Provide the [x, y] coordinate of the cell's center where the given text is located.  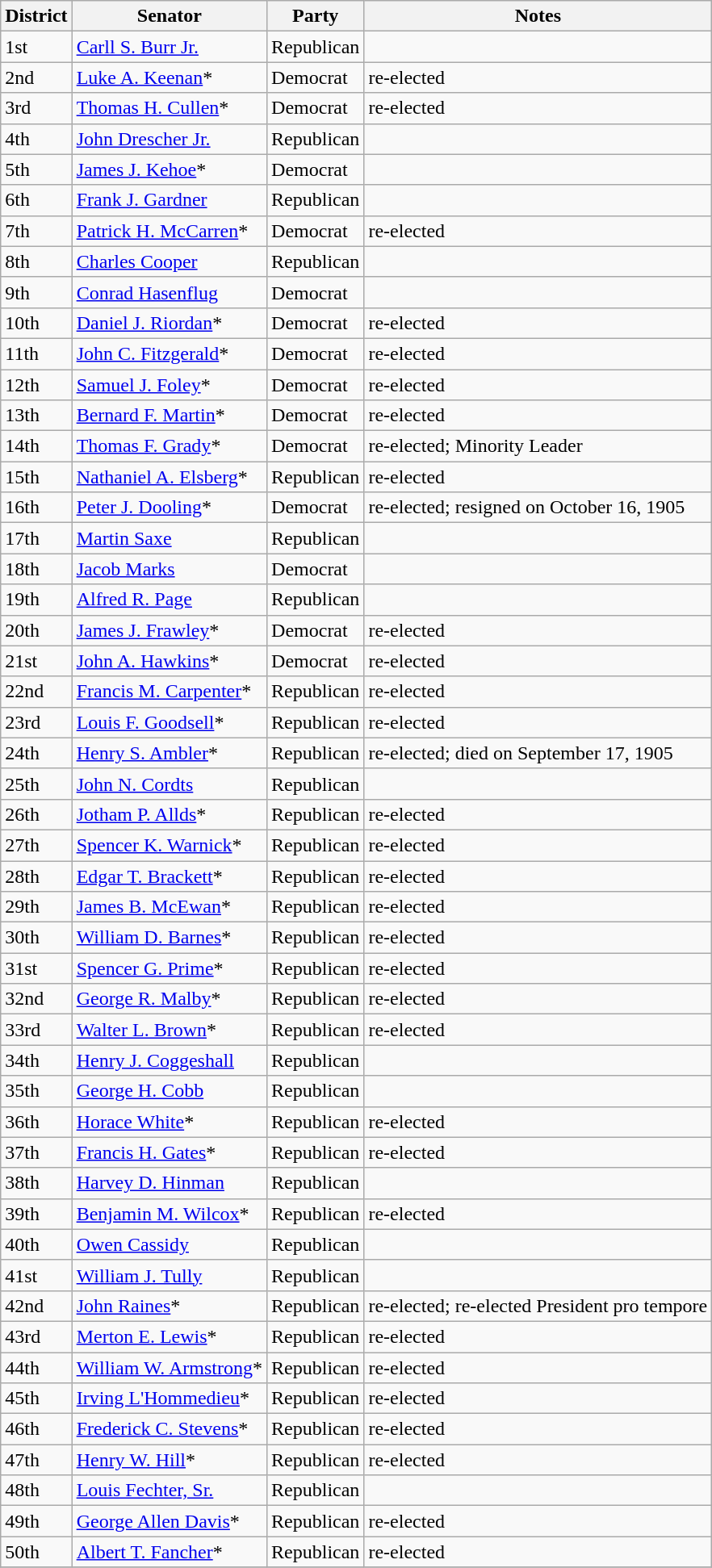
34th [36, 1060]
49th [36, 1521]
46th [36, 1429]
John Raines* [170, 1306]
21st [36, 661]
Louis Fechter, Sr. [170, 1491]
26th [36, 814]
30th [36, 938]
William W. Armstrong* [170, 1368]
John A. Hawkins* [170, 661]
Peter J. Dooling* [170, 508]
Spencer G. Prime* [170, 968]
Walter L. Brown* [170, 1030]
James J. Kehoe* [170, 169]
16th [36, 508]
11th [36, 353]
Jotham P. Allds* [170, 814]
43rd [36, 1336]
Thomas H. Cullen* [170, 108]
47th [36, 1460]
39th [36, 1214]
19th [36, 600]
re-elected; re-elected President pro tempore [538, 1306]
48th [36, 1491]
28th [36, 876]
Bernard F. Martin* [170, 416]
Martin Saxe [170, 538]
Albert T. Fancher* [170, 1552]
20th [36, 630]
25th [36, 784]
44th [36, 1368]
41st [36, 1275]
38th [36, 1183]
50th [36, 1552]
John Drescher Jr. [170, 139]
re-elected; resigned on October 16, 1905 [538, 508]
13th [36, 416]
22nd [36, 692]
George Allen Davis* [170, 1521]
12th [36, 385]
10th [36, 323]
8th [36, 261]
9th [36, 292]
Nathaniel A. Elsberg* [170, 477]
Notes [538, 16]
John C. Fitzgerald* [170, 353]
Jacob Marks [170, 569]
Patrick H. McCarren* [170, 231]
Carll S. Burr Jr. [170, 47]
31st [36, 968]
23rd [36, 722]
Luke A. Keenan* [170, 77]
27th [36, 845]
Frederick C. Stevens* [170, 1429]
Edgar T. Brackett* [170, 876]
Daniel J. Riordan* [170, 323]
Henry W. Hill* [170, 1460]
32nd [36, 999]
1st [36, 47]
Frank J. Gardner [170, 200]
District [36, 16]
Charles Cooper [170, 261]
15th [36, 477]
45th [36, 1399]
35th [36, 1091]
24th [36, 753]
42nd [36, 1306]
Benjamin M. Wilcox* [170, 1214]
George H. Cobb [170, 1091]
7th [36, 231]
18th [36, 569]
re-elected; Minority Leader [538, 446]
33rd [36, 1030]
17th [36, 538]
John N. Cordts [170, 784]
Senator [170, 16]
Henry J. Coggeshall [170, 1060]
6th [36, 200]
2nd [36, 77]
Alfred R. Page [170, 600]
40th [36, 1244]
Harvey D. Hinman [170, 1183]
Irving L'Hommedieu* [170, 1399]
37th [36, 1152]
William J. Tully [170, 1275]
Merton E. Lewis* [170, 1336]
Francis M. Carpenter* [170, 692]
Francis H. Gates* [170, 1152]
14th [36, 446]
36th [36, 1122]
George R. Malby* [170, 999]
4th [36, 139]
Party [316, 16]
Samuel J. Foley* [170, 385]
James J. Frawley* [170, 630]
Thomas F. Grady* [170, 446]
re-elected; died on September 17, 1905 [538, 753]
29th [36, 907]
Louis F. Goodsell* [170, 722]
3rd [36, 108]
Conrad Hasenflug [170, 292]
Owen Cassidy [170, 1244]
James B. McEwan* [170, 907]
William D. Barnes* [170, 938]
5th [36, 169]
Horace White* [170, 1122]
Spencer K. Warnick* [170, 845]
Henry S. Ambler* [170, 753]
